Output the [X, Y] coordinate of the center of the cell containing the given text.  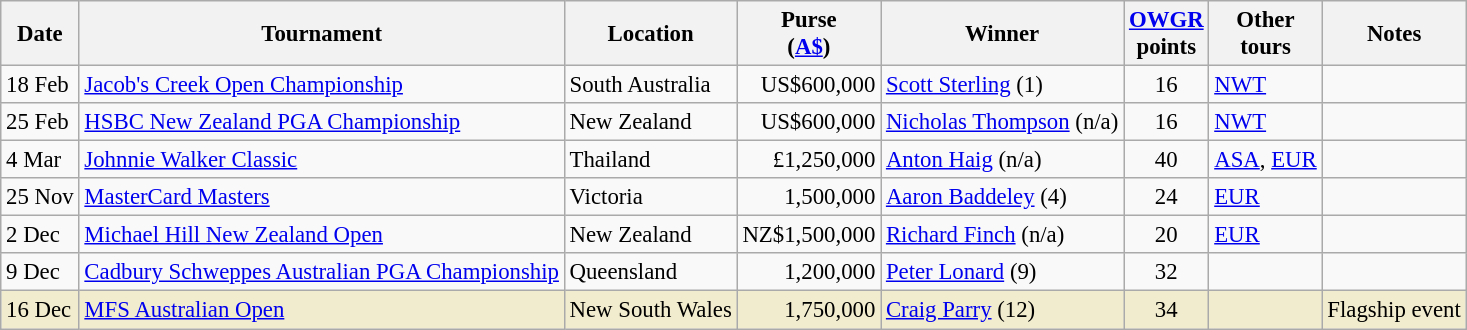
Jacob's Creek Open Championship [322, 85]
40 [1166, 160]
Scott Sterling (1) [1002, 85]
£1,250,000 [808, 160]
South Australia [650, 85]
New South Wales [650, 310]
MFS Australian Open [322, 310]
Queensland [650, 273]
OWGRpoints [1166, 34]
Purse(A$) [808, 34]
Flagship event [1394, 310]
Thailand [650, 160]
25 Feb [40, 122]
24 [1166, 197]
18 Feb [40, 85]
32 [1166, 273]
Victoria [650, 197]
25 Nov [40, 197]
Othertours [1266, 34]
1,500,000 [808, 197]
Date [40, 34]
Cadbury Schweppes Australian PGA Championship [322, 273]
34 [1166, 310]
ASA, EUR [1266, 160]
Anton Haig (n/a) [1002, 160]
Michael Hill New Zealand Open [322, 235]
2 Dec [40, 235]
16 Dec [40, 310]
Craig Parry (12) [1002, 310]
Tournament [322, 34]
MasterCard Masters [322, 197]
Nicholas Thompson (n/a) [1002, 122]
Notes [1394, 34]
HSBC New Zealand PGA Championship [322, 122]
Peter Lonard (9) [1002, 273]
Aaron Baddeley (4) [1002, 197]
9 Dec [40, 273]
20 [1166, 235]
1,200,000 [808, 273]
NZ$1,500,000 [808, 235]
Johnnie Walker Classic [322, 160]
1,750,000 [808, 310]
Richard Finch (n/a) [1002, 235]
4 Mar [40, 160]
Location [650, 34]
Winner [1002, 34]
